Find where the given text appears and provide that cell's center as (x, y) coordinate. 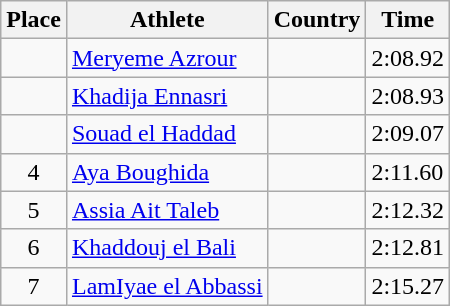
Aya Boughida (167, 172)
2:08.93 (408, 96)
2:12.81 (408, 248)
6 (34, 248)
2:09.07 (408, 134)
7 (34, 286)
2:11.60 (408, 172)
Time (408, 20)
2:12.32 (408, 210)
Athlete (167, 20)
Meryeme Azrour (167, 58)
Khaddouj el Bali (167, 248)
5 (34, 210)
2:08.92 (408, 58)
Country (317, 20)
2:15.27 (408, 286)
Souad el Haddad (167, 134)
Place (34, 20)
LamIyae el Abbassi (167, 286)
4 (34, 172)
Assia Ait Taleb (167, 210)
Khadija Ennasri (167, 96)
